Find where the given text appears and provide that cell's center as [x, y] coordinate. 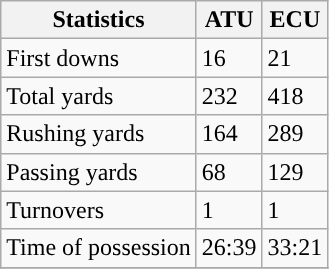
Turnovers [99, 210]
Time of possession [99, 248]
289 [295, 134]
Total yards [99, 96]
418 [295, 96]
Rushing yards [99, 134]
129 [295, 172]
164 [229, 134]
ECU [295, 20]
ATU [229, 20]
Statistics [99, 20]
26:39 [229, 248]
16 [229, 58]
21 [295, 58]
232 [229, 96]
Passing yards [99, 172]
First downs [99, 58]
33:21 [295, 248]
68 [229, 172]
